Output the [X, Y] coordinate of the center of the cell containing the given text.  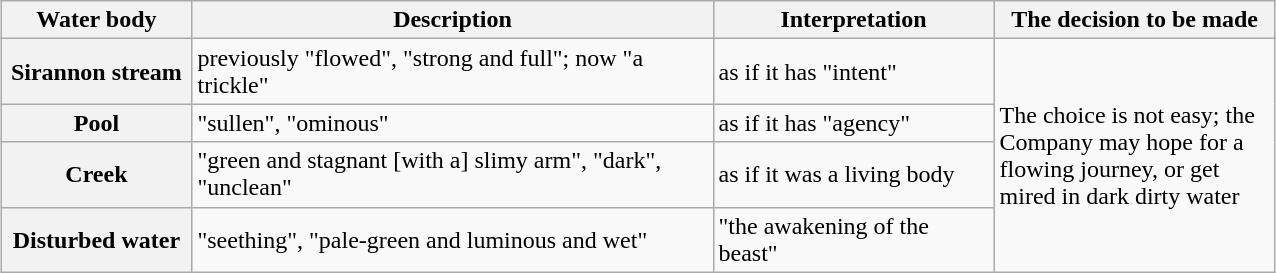
The choice is not easy; the Company may hope for a flowing journey, or get mired in dark dirty water [1134, 156]
Sirannon stream [96, 72]
Interpretation [854, 20]
"the awakening of the beast" [854, 240]
Pool [96, 123]
The decision to be made [1134, 20]
Description [452, 20]
as if it was a living body [854, 174]
"seething", "pale-green and luminous and wet" [452, 240]
as if it has "intent" [854, 72]
Water body [96, 20]
"sullen", "ominous" [452, 123]
"green and stagnant [with a] slimy arm", "dark", "unclean" [452, 174]
Creek [96, 174]
previously "flowed", "strong and full"; now "a trickle" [452, 72]
as if it has "agency" [854, 123]
Disturbed water [96, 240]
